Output the [X, Y] coordinate of the center of the cell containing the given text.  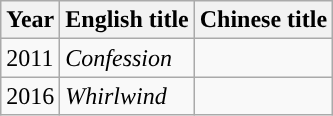
Year [30, 20]
2011 [30, 58]
Chinese title [263, 20]
English title [127, 20]
Whirlwind [127, 96]
Confession [127, 58]
2016 [30, 96]
